Identify which cell holds the provided text, then report its [x, y] central coordinate. 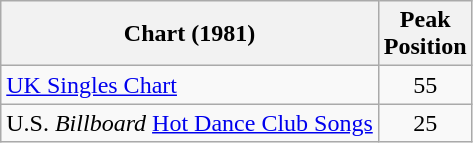
U.S. Billboard Hot Dance Club Songs [190, 123]
UK Singles Chart [190, 85]
Chart (1981) [190, 34]
25 [425, 123]
PeakPosition [425, 34]
55 [425, 85]
